Locate the cell with the specified text and output its (x, y) center coordinate. 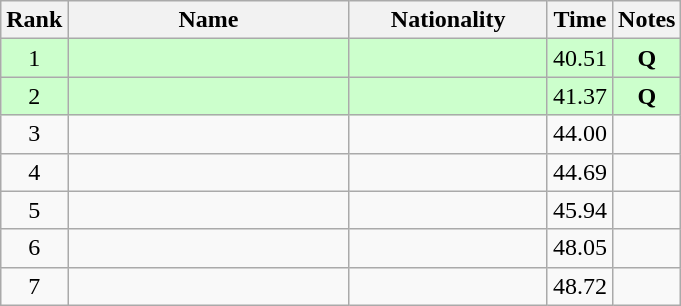
Time (580, 20)
Rank (34, 20)
Name (208, 20)
Notes (647, 20)
41.37 (580, 96)
48.72 (580, 286)
48.05 (580, 248)
4 (34, 172)
7 (34, 286)
44.69 (580, 172)
2 (34, 96)
1 (34, 58)
3 (34, 134)
5 (34, 210)
6 (34, 248)
45.94 (580, 210)
40.51 (580, 58)
44.00 (580, 134)
Nationality (448, 20)
